Determine the (X, Y) coordinate at the center of the cell enclosing the given text.  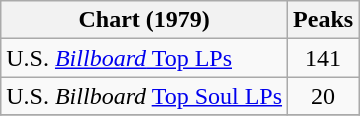
141 (324, 58)
Chart (1979) (144, 20)
20 (324, 96)
U.S. Billboard Top Soul LPs (144, 96)
Peaks (324, 20)
U.S. Billboard Top LPs (144, 58)
